Pinpoint the cell where the given text exists, returning its [x, y] midpoint coordinate. 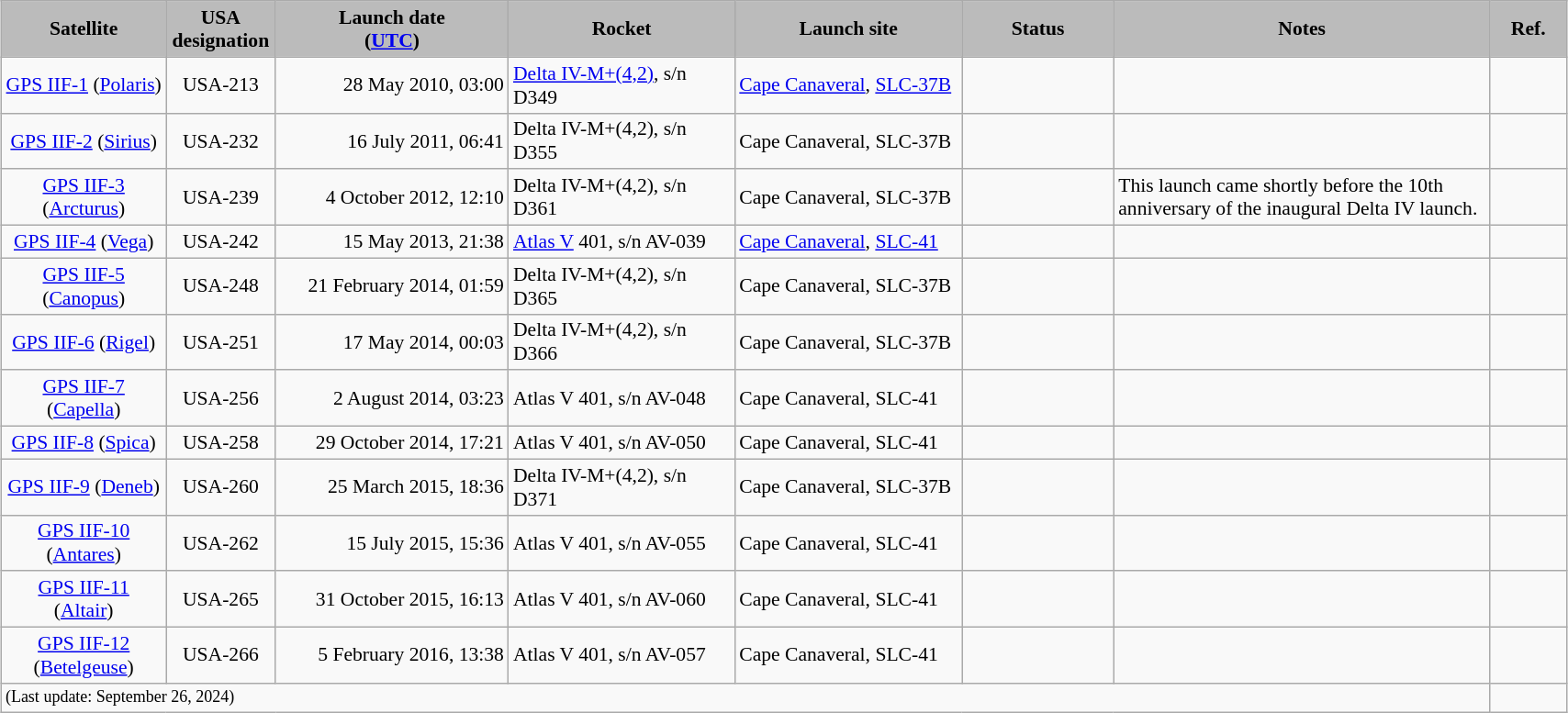
Delta IV-M+(4,2), s/n D349 [622, 84]
USA-265 [220, 600]
This launch came shortly before the 10th anniversary of the inaugural Delta IV launch. [1302, 198]
USA-242 [220, 242]
GPS IIF-5 (Canopus) [84, 286]
GPS IIF-12 (Betelgeuse) [84, 655]
GPS IIF-1 (Polaris) [84, 84]
USA-232 [220, 141]
Atlas V 401, s/n AV-050 [622, 443]
GPS IIF-10 (Antares) [84, 543]
GPS IIF-7 (Capella) [84, 398]
Delta IV-M+(4,2), s/n D371 [622, 486]
USA-266 [220, 655]
USA designation [220, 29]
Atlas V 401, s/n AV-057 [622, 655]
Delta IV-M+(4,2), s/n D366 [622, 341]
USA-258 [220, 443]
USA-262 [220, 543]
17 May 2014, 00:03 [392, 341]
15 July 2015, 15:36 [392, 543]
GPS IIF-8 (Spica) [84, 443]
25 March 2015, 18:36 [392, 486]
16 July 2011, 06:41 [392, 141]
5 February 2016, 13:38 [392, 655]
15 May 2013, 21:38 [392, 242]
Atlas V 401, s/n AV-039 [622, 242]
Delta IV-M+(4,2), s/n D361 [622, 198]
Rocket [622, 29]
GPS IIF-4 (Vega) [84, 242]
Delta IV-M+(4,2), s/n D365 [622, 286]
USA-251 [220, 341]
28 May 2010, 03:00 [392, 84]
21 February 2014, 01:59 [392, 286]
GPS IIF-9 (Deneb) [84, 486]
Notes [1302, 29]
GPS IIF-11 (Altair) [84, 600]
29 October 2014, 17:21 [392, 443]
GPS IIF-2 (Sirius) [84, 141]
USA-260 [220, 486]
Delta IV-M+(4,2), s/n D355 [622, 141]
Ref. [1528, 29]
USA-213 [220, 84]
Atlas V 401, s/n AV-048 [622, 398]
Launch date(UTC) [392, 29]
USA-239 [220, 198]
(Last update: September 26, 2024) [746, 697]
31 October 2015, 16:13 [392, 600]
Atlas V 401, s/n AV-060 [622, 600]
Atlas V 401, s/n AV-055 [622, 543]
Status [1037, 29]
2 August 2014, 03:23 [392, 398]
GPS IIF-3 (Arcturus) [84, 198]
USA-256 [220, 398]
GPS IIF-6 (Rigel) [84, 341]
Launch site [848, 29]
Satellite [84, 29]
USA-248 [220, 286]
4 October 2012, 12:10 [392, 198]
